Return [X, Y] of the center of cell containing provided text 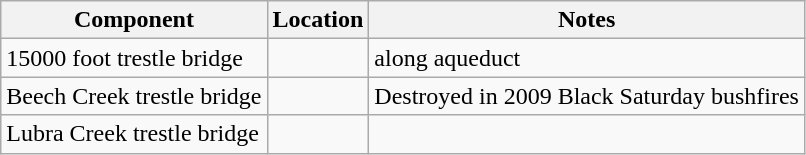
15000 foot trestle bridge [134, 58]
Destroyed in 2009 Black Saturday bushfires [587, 96]
along aqueduct [587, 58]
Component [134, 20]
Location [318, 20]
Beech Creek trestle bridge [134, 96]
Notes [587, 20]
Lubra Creek trestle bridge [134, 134]
